Capture the cell that displays the provided text and extract its [X, Y] central coordinate. 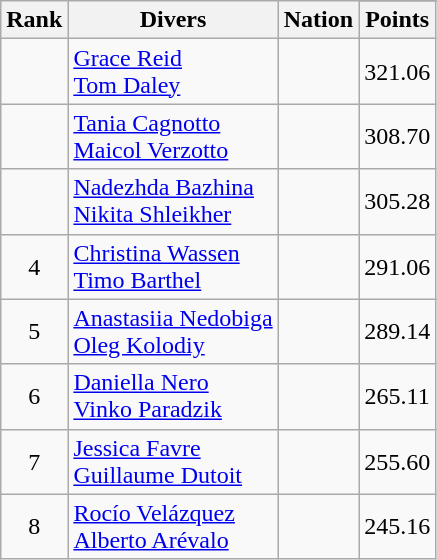
265.11 [398, 396]
Points [398, 20]
Divers [173, 20]
Jessica FavreGuillaume Dutoit [173, 462]
5 [34, 332]
Rank [34, 20]
321.06 [398, 72]
Rocío VelázquezAlberto Arévalo [173, 526]
291.06 [398, 266]
245.16 [398, 526]
8 [34, 526]
6 [34, 396]
4 [34, 266]
255.60 [398, 462]
289.14 [398, 332]
308.70 [398, 136]
Nadezhda BazhinaNikita Shleikher [173, 202]
Tania CagnottoMaicol Verzotto [173, 136]
7 [34, 462]
305.28 [398, 202]
Daniella NeroVinko Paradzik [173, 396]
Nation [318, 20]
Grace ReidTom Daley [173, 72]
Christina WassenTimo Barthel [173, 266]
Anastasiia NedobigaOleg Kolodiy [173, 332]
